Pinpoint the cell where the given text exists, returning its [X, Y] midpoint coordinate. 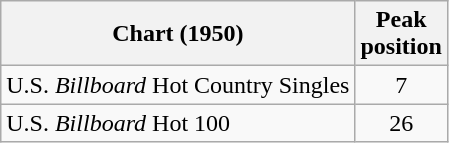
U.S. Billboard Hot Country Singles [178, 85]
7 [401, 85]
Peakposition [401, 34]
Chart (1950) [178, 34]
U.S. Billboard Hot 100 [178, 123]
26 [401, 123]
